Locate the cell with the specified text and output its (x, y) center coordinate. 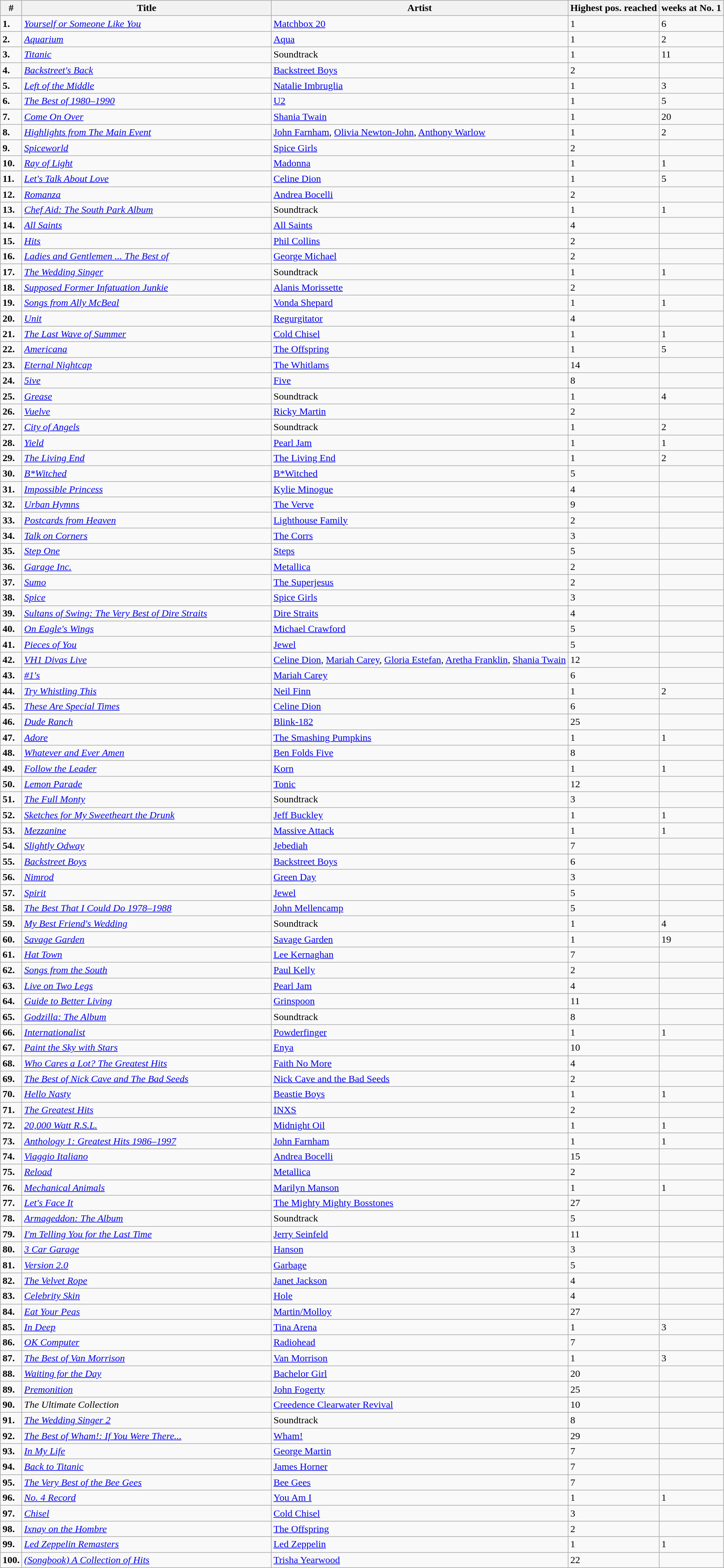
52. (11, 815)
Impossible Princess (147, 489)
Aqua (420, 39)
3 Car Garage (147, 1250)
Jerry Seinfeld (420, 1234)
Hello Nasty (147, 1094)
Godzilla: The Album (147, 1017)
weeks at No. 1 (691, 8)
Lighthouse Family (420, 520)
Hanson (420, 1250)
32. (11, 505)
5. (11, 86)
Version 2.0 (147, 1265)
Urban Hymns (147, 505)
54. (11, 846)
94. (11, 1467)
87. (11, 1358)
Let's Face It (147, 1203)
Ladies and Gentlemen ... The Best of (147, 256)
95. (11, 1482)
The Best of Wham!: If You Were There... (147, 1435)
Who Cares a Lot? The Greatest Hits (147, 1063)
15. (11, 241)
Spice (147, 598)
22. (11, 349)
Postcards from Heaven (147, 520)
Phil Collins (420, 241)
Left of the Middle (147, 86)
17. (11, 272)
City of Angels (147, 427)
VH1 Divas Live (147, 660)
41. (11, 644)
76. (11, 1188)
The Best of Van Morrison (147, 1358)
Songs from Ally McBeal (147, 303)
Powderfinger (420, 1032)
Try Whistling This (147, 691)
Spirit (147, 892)
John Farnham, Olivia Newton-John, Anthony Warlow (420, 132)
U2 (420, 101)
Eat Your Peas (147, 1312)
98. (11, 1529)
Artist (420, 8)
80. (11, 1250)
2. (11, 39)
Sketches for My Sweetheart the Drunk (147, 815)
10. (11, 163)
45. (11, 707)
21. (11, 334)
Titanic (147, 55)
Songs from the South (147, 970)
Martin/Molloy (420, 1312)
38. (11, 598)
The Corrs (420, 536)
Romanza (147, 194)
20,000 Watt R.S.L. (147, 1125)
55. (11, 861)
Ben Folds Five (420, 753)
20. (11, 318)
The Verve (420, 505)
85. (11, 1327)
58. (11, 908)
79. (11, 1234)
97. (11, 1513)
Creedence Clearwater Revival (420, 1405)
65. (11, 1017)
24. (11, 380)
# (11, 8)
Sumo (147, 582)
Led Zeppelin (420, 1544)
Sultans of Swing: The Very Best of Dire Straits (147, 613)
Ixnay on the Hombre (147, 1529)
84. (11, 1312)
Paul Kelly (420, 970)
Tonic (420, 784)
99. (11, 1544)
Backstreet's Back (147, 70)
Ray of Light (147, 163)
29. (11, 458)
Grinspoon (420, 1001)
Celine Dion, Mariah Carey, Gloria Estefan, Aretha Franklin, Shania Twain (420, 660)
4. (11, 70)
86. (11, 1343)
Follow the Leader (147, 769)
Talk on Corners (147, 536)
Chisel (147, 1513)
Vuelve (147, 411)
Live on Two Legs (147, 986)
(Songbook) A Collection of Hits (147, 1560)
Yield (147, 442)
Step One (147, 551)
Shania Twain (420, 117)
In Deep (147, 1327)
100. (11, 1560)
53. (11, 830)
Paint the Sky with Stars (147, 1048)
12. (11, 194)
The Best That I Could Do 1978–1988 (147, 908)
Back to Titanic (147, 1467)
73. (11, 1141)
6. (11, 101)
Bachelor Girl (420, 1374)
The Best of 1980–1990 (147, 101)
I'm Telling You for the Last Time (147, 1234)
Slightly Odway (147, 846)
67. (11, 1048)
The Superjesus (420, 582)
35. (11, 551)
25. (11, 396)
Waiting for the Day (147, 1374)
Korn (420, 769)
Faith No More (420, 1063)
37. (11, 582)
Highest pos. reached (613, 8)
Title (147, 8)
Supposed Former Infatuation Junkie (147, 287)
Premonition (147, 1389)
75. (11, 1172)
Trisha Yearwood (420, 1560)
Hole (420, 1296)
My Best Friend's Wedding (147, 923)
40. (11, 629)
Reload (147, 1172)
The Smashing Pumpkins (420, 738)
9 (613, 505)
63. (11, 986)
91. (11, 1420)
13. (11, 210)
Guide to Better Living (147, 1001)
Alanis Morissette (420, 287)
The Velvet Rope (147, 1281)
23. (11, 365)
70. (11, 1094)
Michael Crawford (420, 629)
57. (11, 892)
48. (11, 753)
56. (11, 877)
Dude Ranch (147, 722)
29 (613, 1435)
39. (11, 613)
60. (11, 939)
Aquarium (147, 39)
19. (11, 303)
77. (11, 1203)
36. (11, 567)
Madonna (420, 163)
3. (11, 55)
Whatever and Ever Amen (147, 753)
46. (11, 722)
George Martin (420, 1451)
Beastie Boys (420, 1094)
Highlights from The Main Event (147, 132)
Garbage (420, 1265)
James Horner (420, 1467)
Vonda Shepard (420, 303)
14. (11, 225)
Spiceworld (147, 148)
68. (11, 1063)
Celebrity Skin (147, 1296)
Green Day (420, 877)
49. (11, 769)
Natalie Imbruglia (420, 86)
Marilyn Manson (420, 1188)
Matchbox 20 (420, 24)
John Farnham (420, 1141)
Viaggio Italiano (147, 1156)
71. (11, 1110)
Five (420, 380)
Garage Inc. (147, 567)
John Fogerty (420, 1389)
The Best of Nick Cave and The Bad Seeds (147, 1079)
The Mighty Mighty Bosstones (420, 1203)
22 (613, 1560)
51. (11, 799)
69. (11, 1079)
Armageddon: The Album (147, 1219)
72. (11, 1125)
30. (11, 474)
Steps (420, 551)
Kylie Minogue (420, 489)
Come On Over (147, 117)
90. (11, 1405)
26. (11, 411)
64. (11, 1001)
Mezzanine (147, 830)
5ive (147, 380)
18. (11, 287)
In My Life (147, 1451)
The Ultimate Collection (147, 1405)
Neil Finn (420, 691)
Midnight Oil (420, 1125)
The Very Best of the Bee Gees (147, 1482)
78. (11, 1219)
Tina Arena (420, 1327)
INXS (420, 1110)
Chef Aid: The South Park Album (147, 210)
The Last Wave of Summer (147, 334)
Americana (147, 349)
On Eagle's Wings (147, 629)
82. (11, 1281)
11. (11, 179)
33. (11, 520)
Jebediah (420, 846)
Hits (147, 241)
Regurgitator (420, 318)
John Mellencamp (420, 908)
OK Computer (147, 1343)
19 (691, 939)
42. (11, 660)
The Greatest Hits (147, 1110)
7. (11, 117)
Eternal Nightcap (147, 365)
Adore (147, 738)
Hat Town (147, 955)
16. (11, 256)
61. (11, 955)
44. (11, 691)
14 (613, 365)
28. (11, 442)
83. (11, 1296)
Mechanical Animals (147, 1188)
8. (11, 132)
62. (11, 970)
Mariah Carey (420, 675)
Internationalist (147, 1032)
74. (11, 1156)
Grease (147, 396)
The Full Monty (147, 799)
The Wedding Singer (147, 272)
Bee Gees (420, 1482)
81. (11, 1265)
Janet Jackson (420, 1281)
Unit (147, 318)
Ricky Martin (420, 411)
Lee Kernaghan (420, 955)
The Whitlams (420, 365)
47. (11, 738)
Nick Cave and the Bad Seeds (420, 1079)
Yourself or Someone Like You (147, 24)
89. (11, 1389)
66. (11, 1032)
43. (11, 675)
34. (11, 536)
1. (11, 24)
George Michael (420, 256)
Let's Talk About Love (147, 179)
The Wedding Singer 2 (147, 1420)
These Are Special Times (147, 707)
#1's (147, 675)
Dire Straits (420, 613)
Massive Attack (420, 830)
No. 4 Record (147, 1498)
Anthology 1: Greatest Hits 1986–1997 (147, 1141)
92. (11, 1435)
Radiohead (420, 1343)
9. (11, 148)
You Am I (420, 1498)
Jeff Buckley (420, 815)
Wham! (420, 1435)
15 (613, 1156)
93. (11, 1451)
96. (11, 1498)
Enya (420, 1048)
Lemon Parade (147, 784)
88. (11, 1374)
Led Zeppelin Remasters (147, 1544)
Nimrod (147, 877)
Van Morrison (420, 1358)
Blink-182 (420, 722)
Pieces of You (147, 644)
50. (11, 784)
31. (11, 489)
59. (11, 923)
27. (11, 427)
